Locate the cell with the specified text and output its [X, Y] center coordinate. 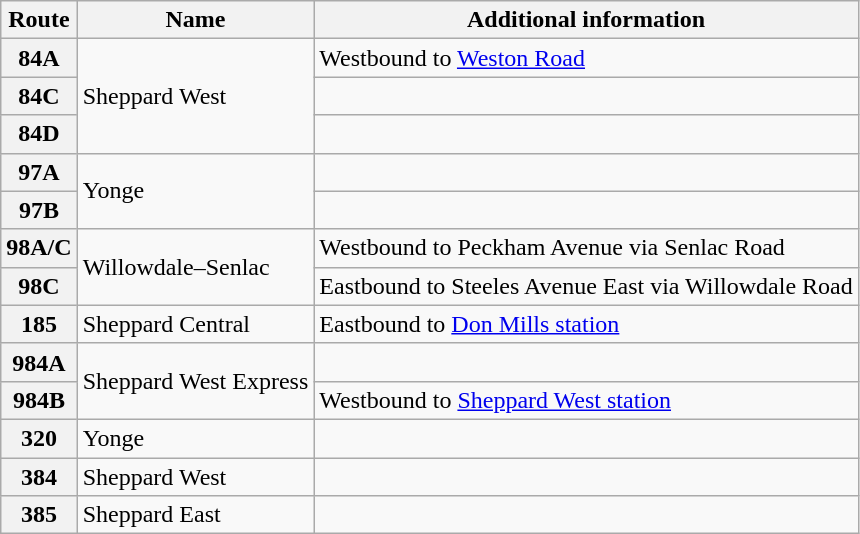
185 [39, 324]
97B [39, 210]
Route [39, 20]
Additional information [586, 20]
320 [39, 438]
984B [39, 400]
84D [39, 134]
Willowdale–Senlac [196, 267]
Westbound to Sheppard West station [586, 400]
Eastbound to Steeles Avenue East via Willowdale Road [586, 286]
Name [196, 20]
Westbound to Peckham Avenue via Senlac Road [586, 248]
Westbound to Weston Road [586, 58]
97A [39, 172]
Sheppard East [196, 515]
Sheppard Central [196, 324]
Sheppard West Express [196, 381]
Eastbound to Don Mills station [586, 324]
84A [39, 58]
384 [39, 477]
84C [39, 96]
98A/C [39, 248]
984A [39, 362]
385 [39, 515]
98C [39, 286]
